Return (X, Y) of the center of cell containing provided text 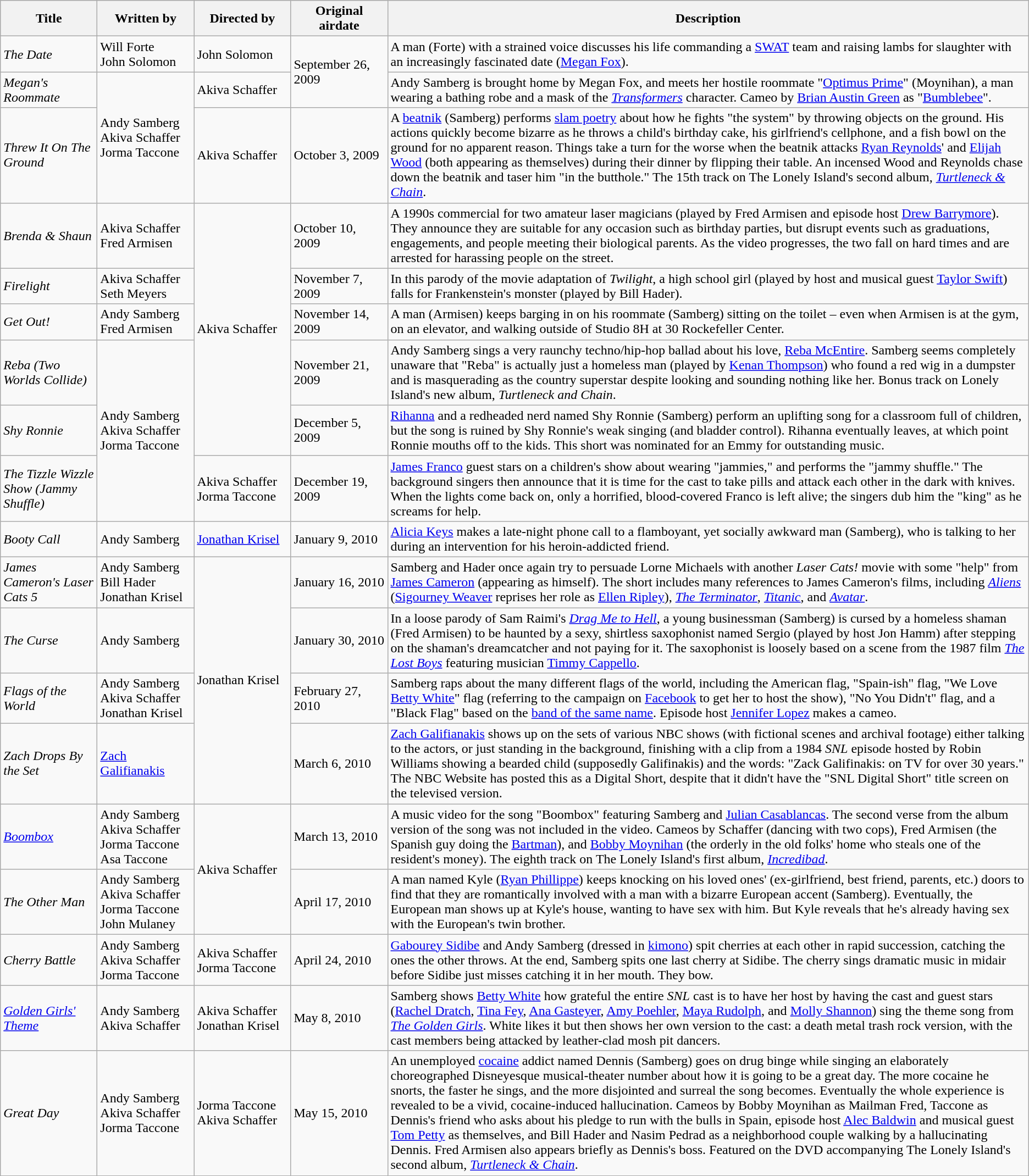
Booty Call (49, 539)
Andy SambergAkiva SchafferJorma TacconeAsa Taccone (146, 836)
The Curse (49, 641)
Reba (Two Worlds Collide) (49, 373)
October 3, 2009 (339, 155)
Zach Galifianakis (146, 764)
Directed by (242, 19)
Title (49, 19)
April 17, 2010 (339, 902)
Zach Drops By the Set (49, 764)
January 30, 2010 (339, 641)
March 13, 2010 (339, 836)
January 9, 2010 (339, 539)
Andy SambergAkiva Schaffer (146, 1018)
December 5, 2009 (339, 430)
The Date (49, 54)
Written by (146, 19)
Megan's Roommate (49, 90)
November 7, 2009 (339, 286)
Get Out! (49, 322)
February 27, 2010 (339, 698)
Boombox (49, 836)
Original airdate (339, 19)
Great Day (49, 1113)
Golden Girls' Theme (49, 1018)
Firelight (49, 286)
Akiva SchafferSeth Meyers (146, 286)
Andy SambergAkiva SchafferJorma TacconeJohn Mulaney (146, 902)
Cherry Battle (49, 960)
The Tizzle Wizzle Show (Jammy Shuffle) (49, 488)
Brenda & Shaun (49, 235)
Description (708, 19)
John Solomon (242, 54)
The Other Man (49, 902)
Akiva SchafferJonathan Krisel (242, 1018)
Jorma TacconeAkiva Schaffer (242, 1113)
Akiva SchafferFred Armisen (146, 235)
Andy SambergAkiva SchafferJonathan Krisel (146, 698)
September 26, 2009 (339, 72)
January 16, 2010 (339, 582)
May 8, 2010 (339, 1018)
Will ForteJohn Solomon (146, 54)
James Cameron's Laser Cats 5 (49, 582)
March 6, 2010 (339, 764)
May 15, 2010 (339, 1113)
December 19, 2009 (339, 488)
Andy SambergBill HaderJonathan Krisel (146, 582)
November 14, 2009 (339, 322)
Flags of the World (49, 698)
Andy SambergFred Armisen (146, 322)
Shy Ronnie (49, 430)
Threw It On The Ground (49, 155)
April 24, 2010 (339, 960)
November 21, 2009 (339, 373)
October 10, 2009 (339, 235)
